Scan for the cell matching the given text and deliver its (X, Y) coordinate at center. 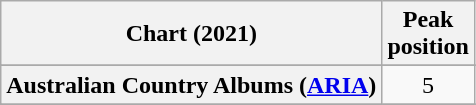
Peakposition (428, 34)
Chart (2021) (192, 34)
5 (428, 85)
Australian Country Albums (ARIA) (192, 85)
